Pinpoint the cell where the given text exists, returning its (x, y) midpoint coordinate. 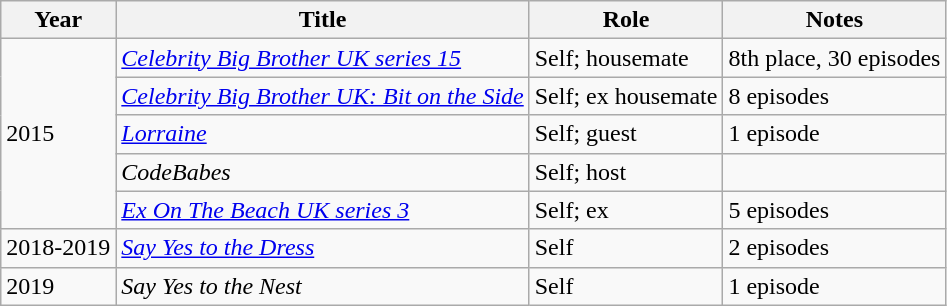
Lorraine (322, 134)
Celebrity Big Brother UK: Bit on the Side (322, 96)
CodeBabes (322, 172)
2 episodes (834, 248)
Self; housemate (626, 58)
Self; ex housemate (626, 96)
8 episodes (834, 96)
Say Yes to the Dress (322, 248)
Celebrity Big Brother UK series 15 (322, 58)
Self; guest (626, 134)
Year (58, 20)
Title (322, 20)
Ex On The Beach UK series 3 (322, 210)
2015 (58, 134)
Say Yes to the Nest (322, 286)
Self; ex (626, 210)
Notes (834, 20)
Role (626, 20)
2018-2019 (58, 248)
5 episodes (834, 210)
2019 (58, 286)
Self; host (626, 172)
8th place, 30 episodes (834, 58)
